Extract the [X, Y] coordinate from the center of the cell holding the provided text.  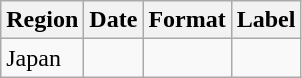
Label [266, 20]
Date [114, 20]
Japan [42, 58]
Region [42, 20]
Format [187, 20]
